From the cell containing the given text, extract its center point as (x, y) coordinate. 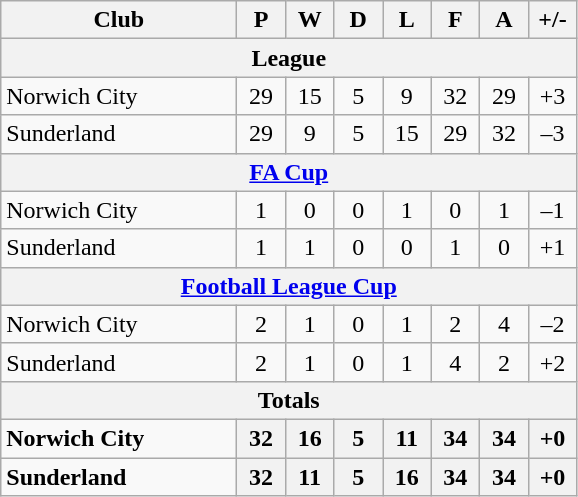
+3 (552, 96)
–2 (552, 324)
League (289, 58)
A (504, 20)
–1 (552, 210)
+/- (552, 20)
Football League Cup (289, 286)
FA Cup (289, 172)
D (358, 20)
+1 (552, 248)
P (262, 20)
W (310, 20)
F (456, 20)
Club (119, 20)
+2 (552, 362)
L (406, 20)
Totals (289, 400)
–3 (552, 134)
